Capture the cell that displays the provided text and extract its (x, y) central coordinate. 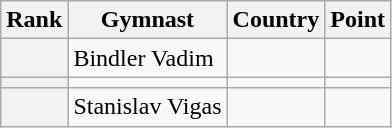
Rank (34, 20)
Bindler Vadim (148, 58)
Country (276, 20)
Gymnast (148, 20)
Point (358, 20)
Stanislav Vigas (148, 107)
